Locate the cell with the specified text and output its (X, Y) center coordinate. 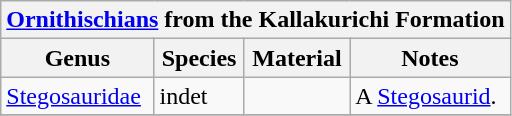
A Stegosaurid. (430, 96)
Species (199, 58)
indet (199, 96)
Material (297, 58)
Ornithischians from the Kallakurichi Formation (256, 20)
Notes (430, 58)
Stegosauridae (78, 96)
Genus (78, 58)
